Capture the cell that displays the provided text and extract its [X, Y] central coordinate. 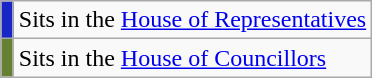
Sits in the House of Representatives [192, 20]
Sits in the House of Councillors [192, 58]
